Return (x, y) of the center of cell containing provided text 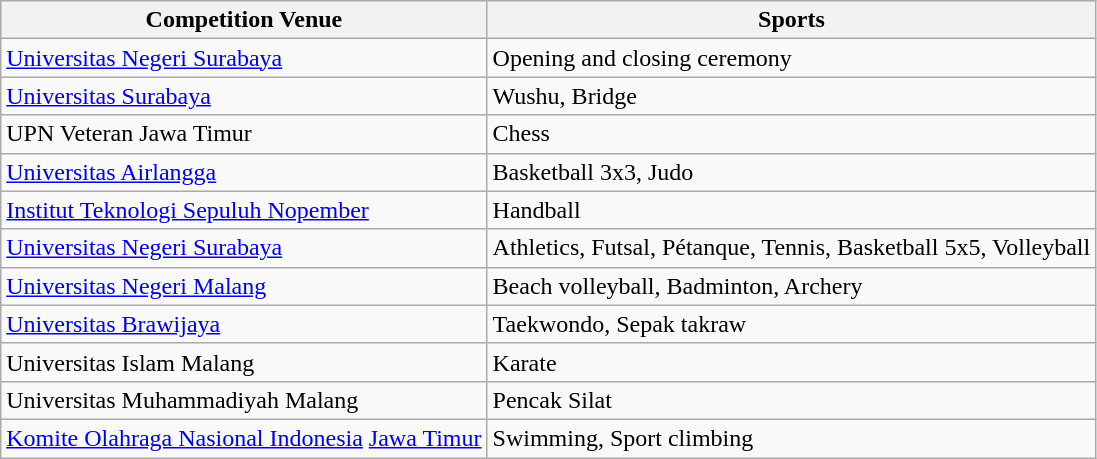
Opening and closing ceremony (792, 58)
Pencak Silat (792, 400)
Basketball 3x3, Judo (792, 172)
Competition Venue (244, 20)
Taekwondo, Sepak takraw (792, 324)
Universitas Islam Malang (244, 362)
Universitas Surabaya (244, 96)
Sports (792, 20)
Wushu, Bridge (792, 96)
Athletics, Futsal, Pétanque, Tennis, Basketball 5x5, Volleyball (792, 248)
Swimming, Sport climbing (792, 438)
Komite Olahraga Nasional Indonesia Jawa Timur (244, 438)
Handball (792, 210)
Beach volleyball, Badminton, Archery (792, 286)
Universitas Brawijaya (244, 324)
Universitas Muhammadiyah Malang (244, 400)
Chess (792, 134)
Institut Teknologi Sepuluh Nopember (244, 210)
Universitas Airlangga (244, 172)
Karate (792, 362)
Universitas Negeri Malang (244, 286)
UPN Veteran Jawa Timur (244, 134)
